Pinpoint the cell where the given text exists, returning its (X, Y) midpoint coordinate. 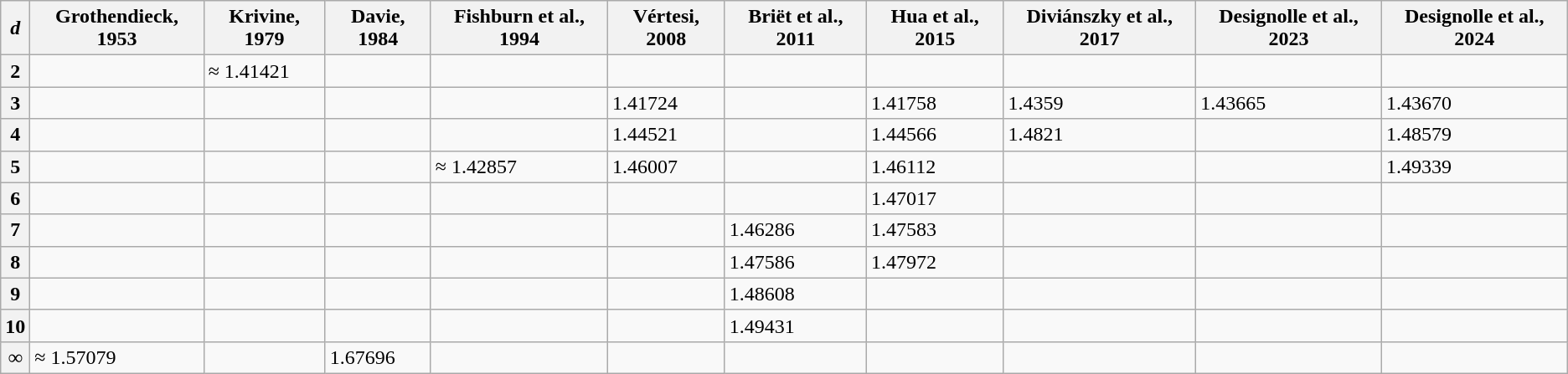
7 (15, 230)
1.44566 (935, 135)
1.4359 (1100, 103)
1.47586 (796, 262)
Briët et al., 2011 (796, 28)
Fishburn et al., 1994 (519, 28)
1.47972 (935, 262)
1.44521 (666, 135)
1.49431 (796, 325)
1.41724 (666, 103)
1.46007 (666, 167)
8 (15, 262)
1.43665 (1289, 103)
1.67696 (378, 357)
1.47583 (935, 230)
4 (15, 135)
1.49339 (1474, 167)
9 (15, 294)
≈ 1.41421 (265, 71)
1.4821 (1100, 135)
≈ 1.57079 (117, 357)
2 (15, 71)
Vértesi, 2008 (666, 28)
Krivine, 1979 (265, 28)
Grothendieck, 1953 (117, 28)
≈ 1.42857 (519, 167)
1.46112 (935, 167)
Designolle et al., 2023 (1289, 28)
Hua et al., 2015 (935, 28)
d (15, 28)
∞ (15, 357)
5 (15, 167)
Designolle et al., 2024 (1474, 28)
1.46286 (796, 230)
1.48608 (796, 294)
Diviánszky et al., 2017 (1100, 28)
Davie, 1984 (378, 28)
6 (15, 198)
1.41758 (935, 103)
3 (15, 103)
1.43670 (1474, 103)
1.47017 (935, 198)
10 (15, 325)
1.48579 (1474, 135)
